Scan for the cell matching the given text and deliver its (x, y) coordinate at center. 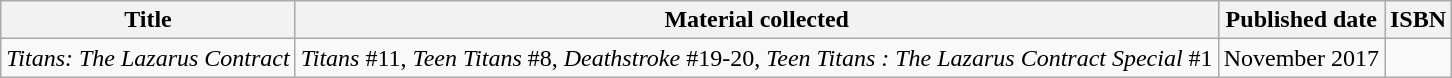
Titans: The Lazarus Contract (148, 58)
Title (148, 20)
Titans #11, Teen Titans #8, Deathstroke #19-20, Teen Titans : The Lazarus Contract Special #1 (756, 58)
November 2017 (1301, 58)
ISBN (1418, 20)
Published date (1301, 20)
Material collected (756, 20)
